Search for the cell housing the specified text and yield its (X, Y) center coordinate. 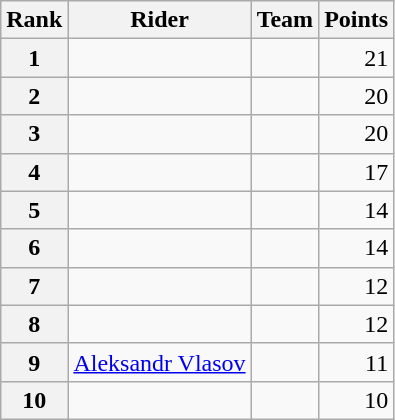
Aleksandr Vlasov (160, 362)
Points (356, 20)
3 (34, 134)
1 (34, 58)
9 (34, 362)
Rider (160, 20)
5 (34, 210)
21 (356, 58)
8 (34, 324)
4 (34, 172)
Team (285, 20)
7 (34, 286)
11 (356, 362)
2 (34, 96)
6 (34, 248)
Rank (34, 20)
17 (356, 172)
